Scan for the cell matching the given text and deliver its (x, y) coordinate at center. 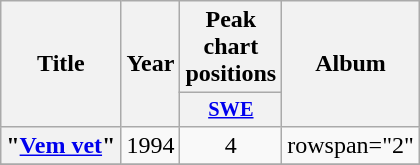
"Vem vet" (61, 145)
Title (61, 64)
4 (231, 145)
Year (150, 64)
SWE (231, 110)
Peak chart positions (231, 47)
1994 (150, 145)
rowspan="2" (351, 145)
Album (351, 64)
